Return (x, y) of the center of cell containing provided text 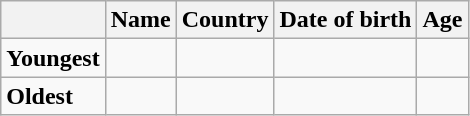
Oldest (53, 96)
Date of birth (346, 20)
Name (140, 20)
Age (442, 20)
Country (225, 20)
Youngest (53, 58)
